Provide the [x, y] coordinate of the cell's center where the given text is located.  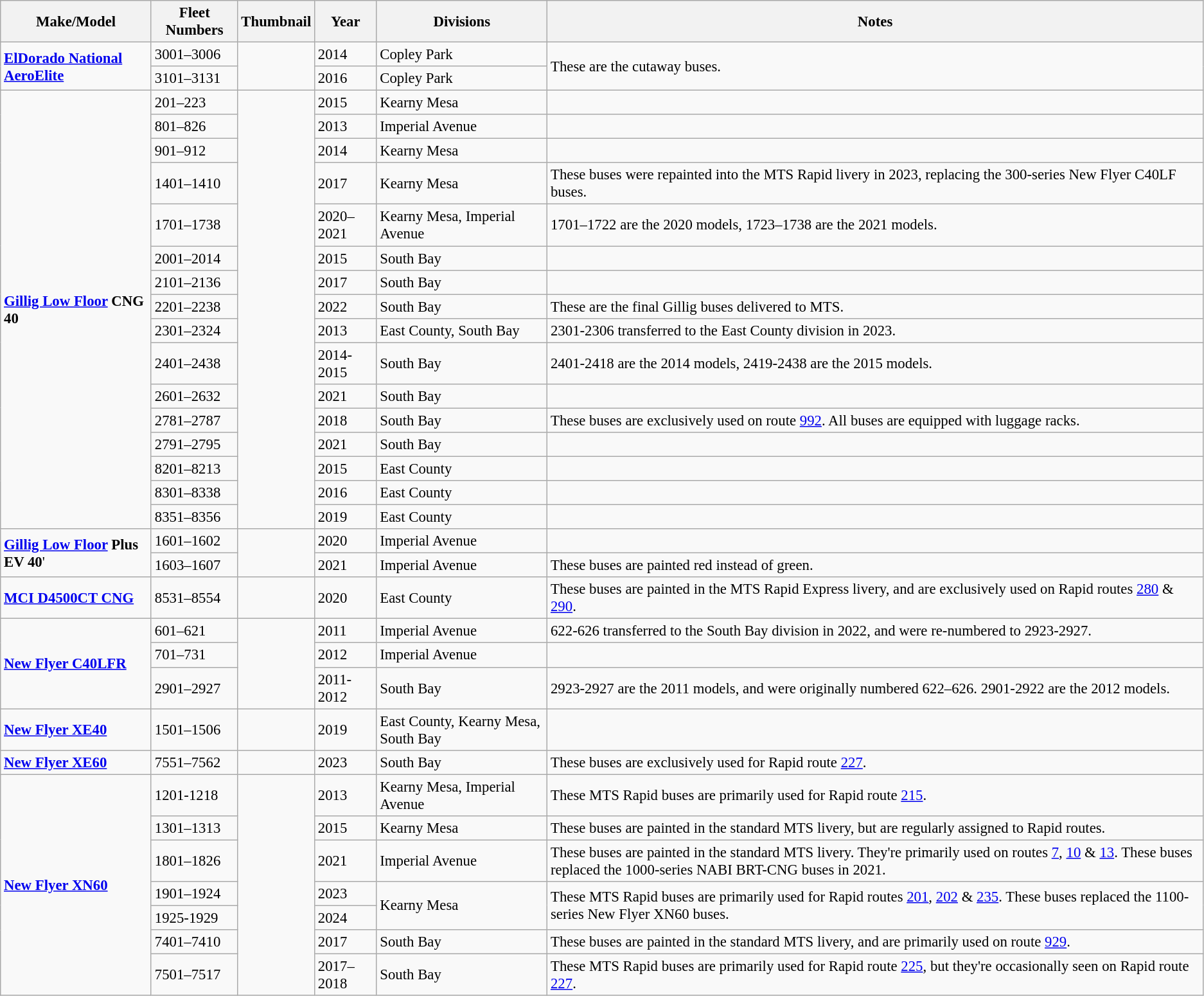
1701–1738 [194, 225]
7401–7410 [194, 942]
2301–2324 [194, 330]
2011-2012 [346, 688]
New Flyer XN60 [76, 885]
2201–2238 [194, 307]
New Flyer XE60 [76, 762]
2022 [346, 307]
2401–2438 [194, 364]
Divisions [462, 22]
2301-2306 transferred to the East County division in 2023. [875, 330]
These buses are painted in the standard MTS livery, and are primarily used on route 929. [875, 942]
MCI D4500CT CNG [76, 598]
2901–2927 [194, 688]
2018 [346, 420]
1201-1218 [194, 796]
2791–2795 [194, 445]
These buses are exclusively used for Rapid route 227. [875, 762]
2020–2021 [346, 225]
Fleet Numbers [194, 22]
2601–2632 [194, 396]
2101–2136 [194, 282]
7551–7562 [194, 762]
8301–8338 [194, 493]
Gillig Low Floor CNG 40 [76, 310]
1701–1722 are the 2020 models, 1723–1738 are the 2021 models. [875, 225]
Gillig Low Floor Plus EV 40' [76, 553]
Make/Model [76, 22]
2011 [346, 631]
1603–1607 [194, 565]
8351–8356 [194, 517]
2781–2787 [194, 420]
Notes [875, 22]
1301–1313 [194, 828]
These MTS Rapid buses are primarily used for Rapid route 215. [875, 796]
New Flyer C40LFR [76, 664]
801–826 [194, 127]
201–223 [194, 103]
1601–1602 [194, 541]
701–731 [194, 655]
8531–8554 [194, 598]
1501–1506 [194, 730]
Year [346, 22]
These buses are exclusively used on route 992. All buses are equipped with luggage racks. [875, 420]
These buses are painted in the MTS Rapid Express livery, and are exclusively used on Rapid routes 280 & 290. [875, 598]
7501–7517 [194, 975]
New Flyer XE40 [76, 730]
1401–1410 [194, 184]
901–912 [194, 151]
3001–3006 [194, 55]
These buses are painted in the standard MTS livery, but are regularly assigned to Rapid routes. [875, 828]
2012 [346, 655]
2001–2014 [194, 258]
These are the final Gillig buses delivered to MTS. [875, 307]
These MTS Rapid buses are primarily used for Rapid route 225, but they're occasionally seen on Rapid route 227. [875, 975]
Thumbnail [276, 22]
1925-1929 [194, 918]
These buses are painted red instead of green. [875, 565]
622-626 transferred to the South Bay division in 2022, and were re-numbered to 2923-2927. [875, 631]
These are the cutaway buses. [875, 67]
1801–1826 [194, 861]
ElDorado National AeroElite [76, 67]
2024 [346, 918]
East County, Kearny Mesa, South Bay [462, 730]
These MTS Rapid buses are primarily used for Rapid routes 201, 202 & 235. These buses replaced the 1100-series New Flyer XN60 buses. [875, 906]
3101–3131 [194, 78]
These buses were repainted into the MTS Rapid livery in 2023, replacing the 300-series New Flyer C40LF buses. [875, 184]
East County, South Bay [462, 330]
2923-2927 are the 2011 models, and were originally numbered 622–626. 2901-2922 are the 2012 models. [875, 688]
2017–2018 [346, 975]
601–621 [194, 631]
1901–1924 [194, 894]
8201–8213 [194, 468]
2401-2418 are the 2014 models, 2419-2438 are the 2015 models. [875, 364]
2014-2015 [346, 364]
